Return the [X, Y] coordinate for the center point of the cell that contains the specified text.  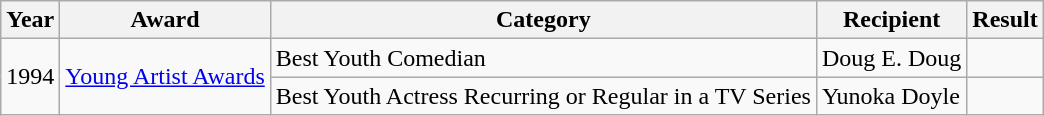
Award [165, 20]
1994 [30, 77]
Year [30, 20]
Yunoka Doyle [891, 96]
Young Artist Awards [165, 77]
Category [543, 20]
Best Youth Actress Recurring or Regular in a TV Series [543, 96]
Recipient [891, 20]
Result [1005, 20]
Doug E. Doug [891, 58]
Best Youth Comedian [543, 58]
